Detect which cell encompasses the target text, then output its [X, Y] center coordinate. 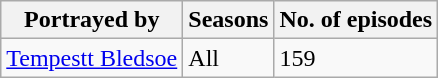
All [228, 58]
Tempestt Bledsoe [92, 58]
No. of episodes [356, 20]
159 [356, 58]
Seasons [228, 20]
Portrayed by [92, 20]
